From the cell containing the given text, extract its center point as (X, Y) coordinate. 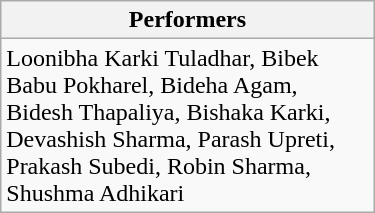
Performers (188, 20)
